Capture the cell that displays the provided text and extract its (x, y) central coordinate. 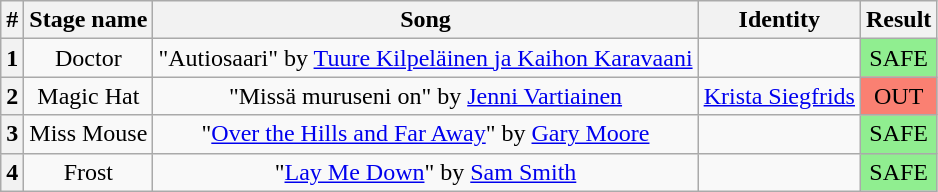
"Missä muruseni on" by Jenni Vartiainen (426, 96)
"Lay Me Down" by Sam Smith (426, 172)
Stage name (88, 20)
Song (426, 20)
Krista Siegfrids (779, 96)
"Over the Hills and Far Away" by Gary Moore (426, 134)
Frost (88, 172)
4 (12, 172)
Result (898, 20)
"Autiosaari" by Tuure Kilpeläinen ja Kaihon Karavaani (426, 58)
1 (12, 58)
Miss Mouse (88, 134)
Magic Hat (88, 96)
# (12, 20)
2 (12, 96)
Doctor (88, 58)
3 (12, 134)
OUT (898, 96)
Identity (779, 20)
